Extract the [x, y] coordinate from the center of the cell holding the provided text.  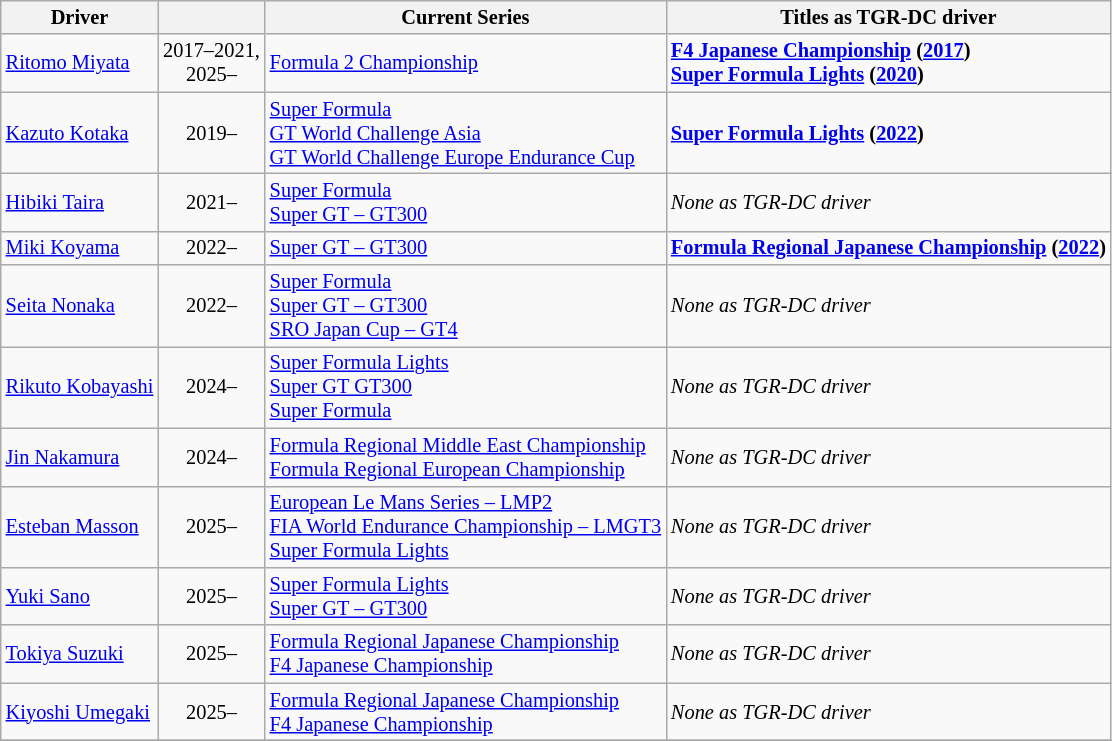
Miki Koyama [80, 248]
Formula Regional Japanese Championship (2022) [888, 248]
F4 Japanese Championship (2017)Super Formula Lights (2020) [888, 63]
2019– [212, 133]
Super FormulaSuper GT – GT300 [466, 202]
Tokiya Suzuki [80, 654]
Jin Nakamura [80, 457]
Rikuto Kobayashi [80, 387]
Super Formula LightsSuper GT – GT300 [466, 596]
European Le Mans Series – LMP2FIA World Endurance Championship – LMGT3Super Formula Lights [466, 527]
Yuki Sano [80, 596]
Formula Regional Middle East ChampionshipFormula Regional European Championship [466, 457]
2021– [212, 202]
Formula 2 Championship [466, 63]
Kazuto Kotaka [80, 133]
Ritomo Miyata [80, 63]
Super Formula LightsSuper GT GT300Super Formula [466, 387]
Super Formula Lights (2022) [888, 133]
Driver [80, 17]
Super FormulaSuper GT – GT300SRO Japan Cup – GT4 [466, 306]
2017–2021,2025– [212, 63]
Titles as TGR-DC driver [888, 17]
Super FormulaGT World Challenge AsiaGT World Challenge Europe Endurance Cup [466, 133]
Hibiki Taira [80, 202]
Esteban Masson [80, 527]
Kiyoshi Umegaki [80, 712]
Seita Nonaka [80, 306]
Current Series [466, 17]
Super GT – GT300 [466, 248]
